Return the (X, Y) coordinate for the center point of the cell that contains the specified text.  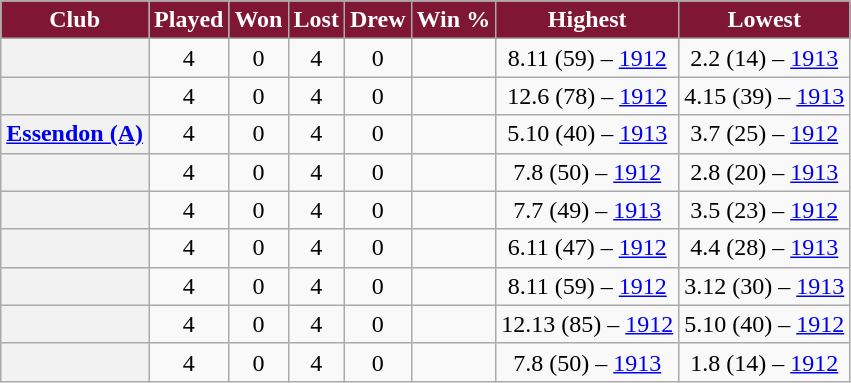
12.13 (85) – 1912 (588, 324)
Played (189, 20)
4.15 (39) – 1913 (764, 96)
Won (258, 20)
7.8 (50) – 1912 (588, 172)
3.12 (30) – 1913 (764, 286)
Win % (454, 20)
5.10 (40) – 1912 (764, 324)
Lowest (764, 20)
7.7 (49) – 1913 (588, 210)
Highest (588, 20)
1.8 (14) – 1912 (764, 362)
12.6 (78) – 1912 (588, 96)
3.5 (23) – 1912 (764, 210)
2.8 (20) – 1913 (764, 172)
5.10 (40) – 1913 (588, 134)
Lost (316, 20)
Drew (378, 20)
3.7 (25) – 1912 (764, 134)
7.8 (50) – 1913 (588, 362)
2.2 (14) – 1913 (764, 58)
Essendon (A) (75, 134)
6.11 (47) – 1912 (588, 248)
4.4 (28) – 1913 (764, 248)
Club (75, 20)
